Determine the [X, Y] coordinate at the center of the cell enclosing the given text.  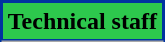
Technical staff [83, 22]
